Determine the [X, Y] coordinate at the center of the cell enclosing the given text.  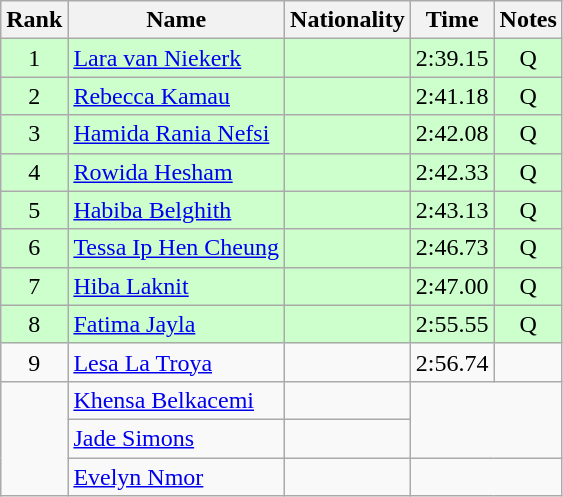
Notes [528, 20]
Fatima Jayla [176, 324]
Rebecca Kamau [176, 96]
Evelyn Nmor [176, 477]
2:55.55 [452, 324]
Time [452, 20]
2:56.74 [452, 362]
2:39.15 [452, 58]
Hiba Laknit [176, 286]
Khensa Belkacemi [176, 400]
3 [34, 134]
Nationality [348, 20]
6 [34, 248]
2:46.73 [452, 248]
8 [34, 324]
2:41.18 [452, 96]
Hamida Rania Nefsi [176, 134]
Lesa La Troya [176, 362]
1 [34, 58]
Rank [34, 20]
2:47.00 [452, 286]
Jade Simons [176, 438]
Rowida Hesham [176, 172]
9 [34, 362]
2 [34, 96]
Habiba Belghith [176, 210]
Tessa Ip Hen Cheung [176, 248]
Name [176, 20]
Lara van Niekerk [176, 58]
2:43.13 [452, 210]
7 [34, 286]
5 [34, 210]
2:42.33 [452, 172]
4 [34, 172]
2:42.08 [452, 134]
